Find where the given text appears and provide that cell's center as [X, Y] coordinate. 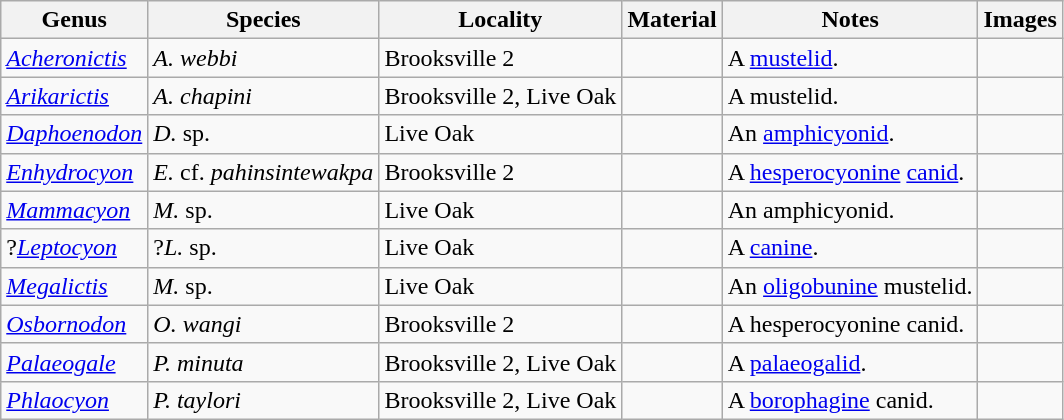
A canine. [850, 248]
D. sp. [264, 134]
Megalictis [74, 286]
Acheronictis [74, 58]
Images [1020, 20]
An oligobunine mustelid. [850, 286]
Species [264, 20]
Arikarictis [74, 96]
Osbornodon [74, 324]
Enhydrocyon [74, 172]
Daphoenodon [74, 134]
Material [672, 20]
A. chapini [264, 96]
Genus [74, 20]
Phlaocyon [74, 400]
Palaeogale [74, 362]
Locality [500, 20]
O. wangi [264, 324]
A palaeogalid. [850, 362]
?Leptocyon [74, 248]
A. webbi [264, 58]
Mammacyon [74, 210]
P. minuta [264, 362]
?L. sp. [264, 248]
Notes [850, 20]
E. cf. pahinsintewakpa [264, 172]
A borophagine canid. [850, 400]
P. taylori [264, 400]
